Identify which cell holds the provided text, then report its [x, y] central coordinate. 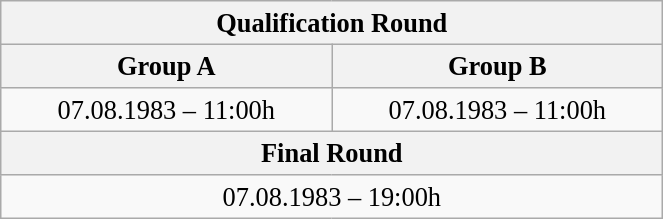
07.08.1983 – 19:00h [332, 197]
Group A [166, 66]
Final Round [332, 153]
Group B [498, 66]
Qualification Round [332, 22]
